Locate the cell with the specified text and output its (X, Y) center coordinate. 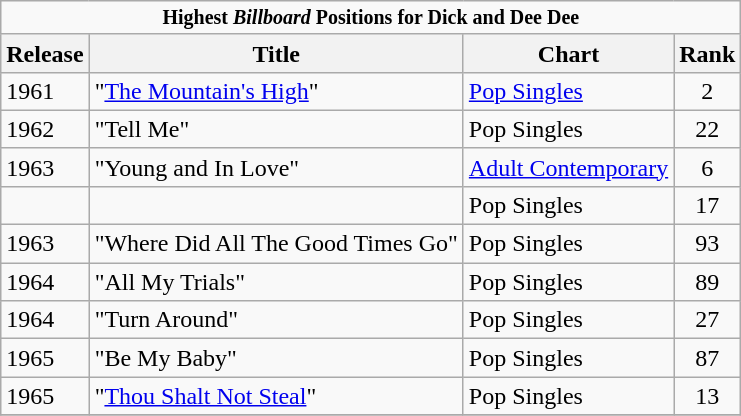
22 (708, 129)
1961 (45, 91)
Chart (568, 53)
"Turn Around" (276, 320)
17 (708, 205)
2 (708, 91)
Title (276, 53)
Highest Billboard Positions for Dick and Dee Dee (371, 18)
"Be My Baby" (276, 358)
"Where Did All The Good Times Go" (276, 244)
Release (45, 53)
87 (708, 358)
Rank (708, 53)
1962 (45, 129)
"Thou Shalt Not Steal" (276, 396)
"All My Trials" (276, 282)
93 (708, 244)
6 (708, 167)
13 (708, 396)
"Tell Me" (276, 129)
89 (708, 282)
27 (708, 320)
Adult Contemporary (568, 167)
"Young and In Love" (276, 167)
"The Mountain's High" (276, 91)
